Provide the [x, y] coordinate of the cell's center where the given text is located.  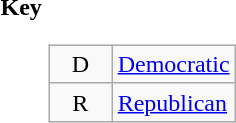
Democratic [174, 64]
R [81, 102]
Republican [174, 102]
D [81, 64]
